Scan for the cell matching the given text and deliver its (x, y) coordinate at center. 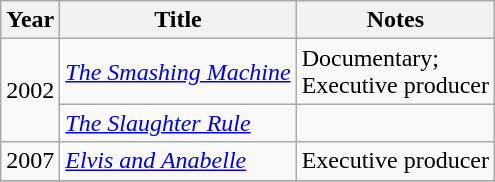
2007 (30, 161)
Title (178, 20)
Executive producer (395, 161)
2002 (30, 90)
The Smashing Machine (178, 72)
Notes (395, 20)
The Slaughter Rule (178, 123)
Documentary;Executive producer (395, 72)
Elvis and Anabelle (178, 161)
Year (30, 20)
